For the text-containing cell, return its midpoint in [X, Y] coordinate format. 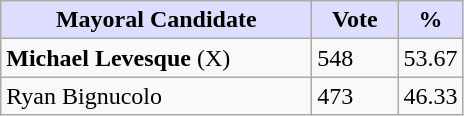
Vote [355, 20]
548 [355, 58]
Mayoral Candidate [156, 20]
473 [355, 96]
53.67 [430, 58]
Ryan Bignucolo [156, 96]
46.33 [430, 96]
% [430, 20]
Michael Levesque (X) [156, 58]
